Scan for the cell matching the given text and deliver its [X, Y] coordinate at center. 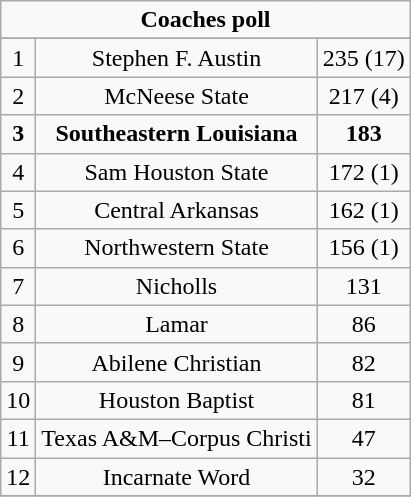
81 [364, 400]
11 [18, 438]
5 [18, 210]
Sam Houston State [176, 172]
4 [18, 172]
12 [18, 477]
7 [18, 286]
183 [364, 134]
McNeese State [176, 96]
32 [364, 477]
3 [18, 134]
Southeastern Louisiana [176, 134]
217 (4) [364, 96]
156 (1) [364, 248]
131 [364, 286]
10 [18, 400]
Stephen F. Austin [176, 58]
6 [18, 248]
162 (1) [364, 210]
172 (1) [364, 172]
235 (17) [364, 58]
2 [18, 96]
Nicholls [176, 286]
86 [364, 324]
Abilene Christian [176, 362]
9 [18, 362]
Incarnate Word [176, 477]
47 [364, 438]
Texas A&M–Corpus Christi [176, 438]
82 [364, 362]
Houston Baptist [176, 400]
Central Arkansas [176, 210]
Lamar [176, 324]
8 [18, 324]
Northwestern State [176, 248]
1 [18, 58]
Coaches poll [206, 20]
